Search for the cell housing the specified text and yield its (X, Y) center coordinate. 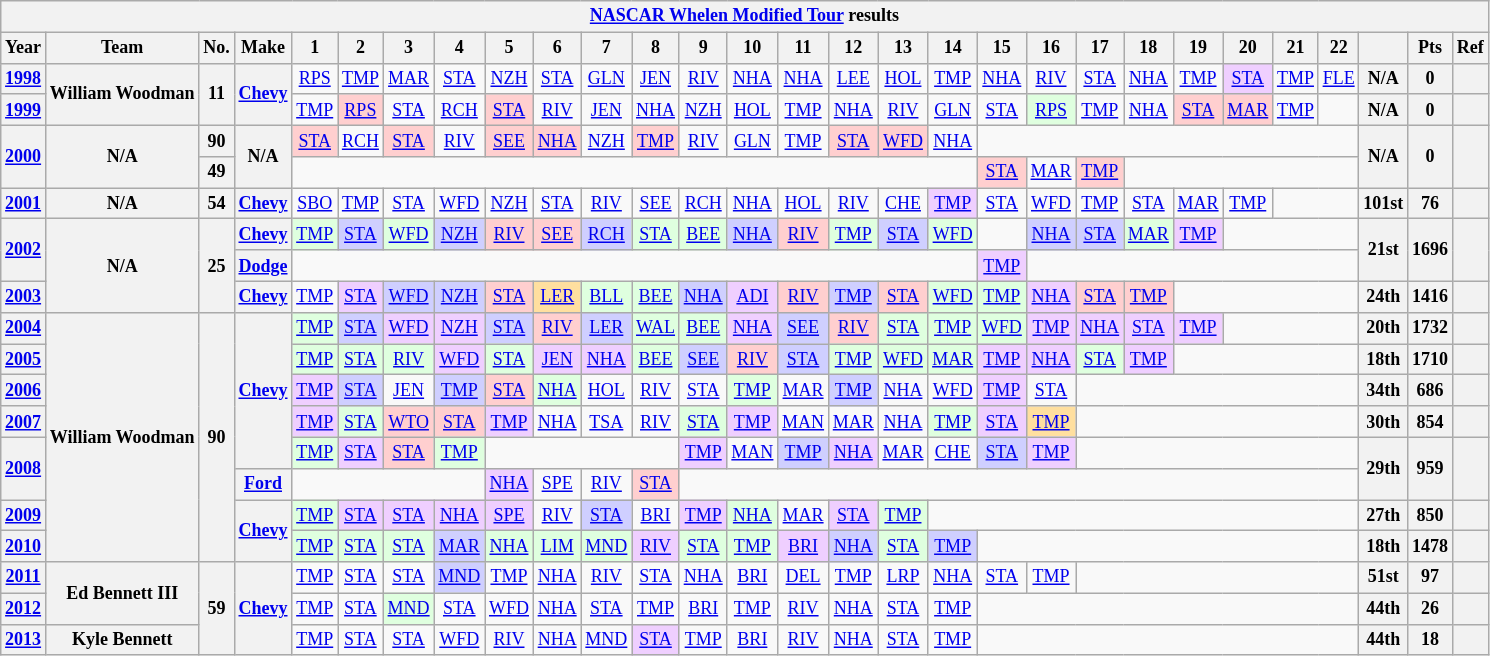
1 (315, 48)
6 (557, 48)
WTO (408, 422)
1999 (24, 110)
Kyle Bennett (122, 640)
24th (1384, 296)
25 (216, 266)
Ford (263, 484)
2002 (24, 250)
NASCAR Whelen Modified Tour results (744, 16)
15 (1002, 48)
2010 (24, 546)
Pts (1430, 48)
ADI (752, 296)
FLE (1338, 78)
TSA (606, 422)
Dodge (263, 266)
686 (1430, 390)
1478 (1430, 546)
27th (1384, 516)
BLL (606, 296)
1696 (1430, 250)
12 (853, 48)
1732 (1430, 328)
No. (216, 48)
2008 (24, 468)
2000 (24, 156)
22 (1338, 48)
9 (703, 48)
Ed Bennett III (122, 593)
51st (1384, 578)
2011 (24, 578)
4 (460, 48)
LIM (557, 546)
8 (656, 48)
2005 (24, 360)
2013 (24, 640)
76 (1430, 204)
2009 (24, 516)
21 (1296, 48)
5 (510, 48)
2001 (24, 204)
59 (216, 609)
Year (24, 48)
49 (216, 172)
17 (1100, 48)
WAL (656, 328)
2006 (24, 390)
7 (606, 48)
1710 (1430, 360)
2007 (24, 422)
2003 (24, 296)
20th (1384, 328)
2004 (24, 328)
54 (216, 204)
1998 (24, 78)
10 (752, 48)
Ref (1470, 48)
13 (903, 48)
14 (953, 48)
2 (361, 48)
854 (1430, 422)
DEL (804, 578)
20 (1248, 48)
850 (1430, 516)
34th (1384, 390)
Make (263, 48)
2012 (24, 608)
Team (122, 48)
26 (1430, 608)
LEE (853, 78)
LRP (903, 578)
30th (1384, 422)
SBO (315, 204)
959 (1430, 468)
21st (1384, 250)
16 (1051, 48)
101st (1384, 204)
29th (1384, 468)
97 (1430, 578)
3 (408, 48)
1416 (1430, 296)
19 (1198, 48)
